Determine the [X, Y] coordinate at the center of the cell enclosing the given text.  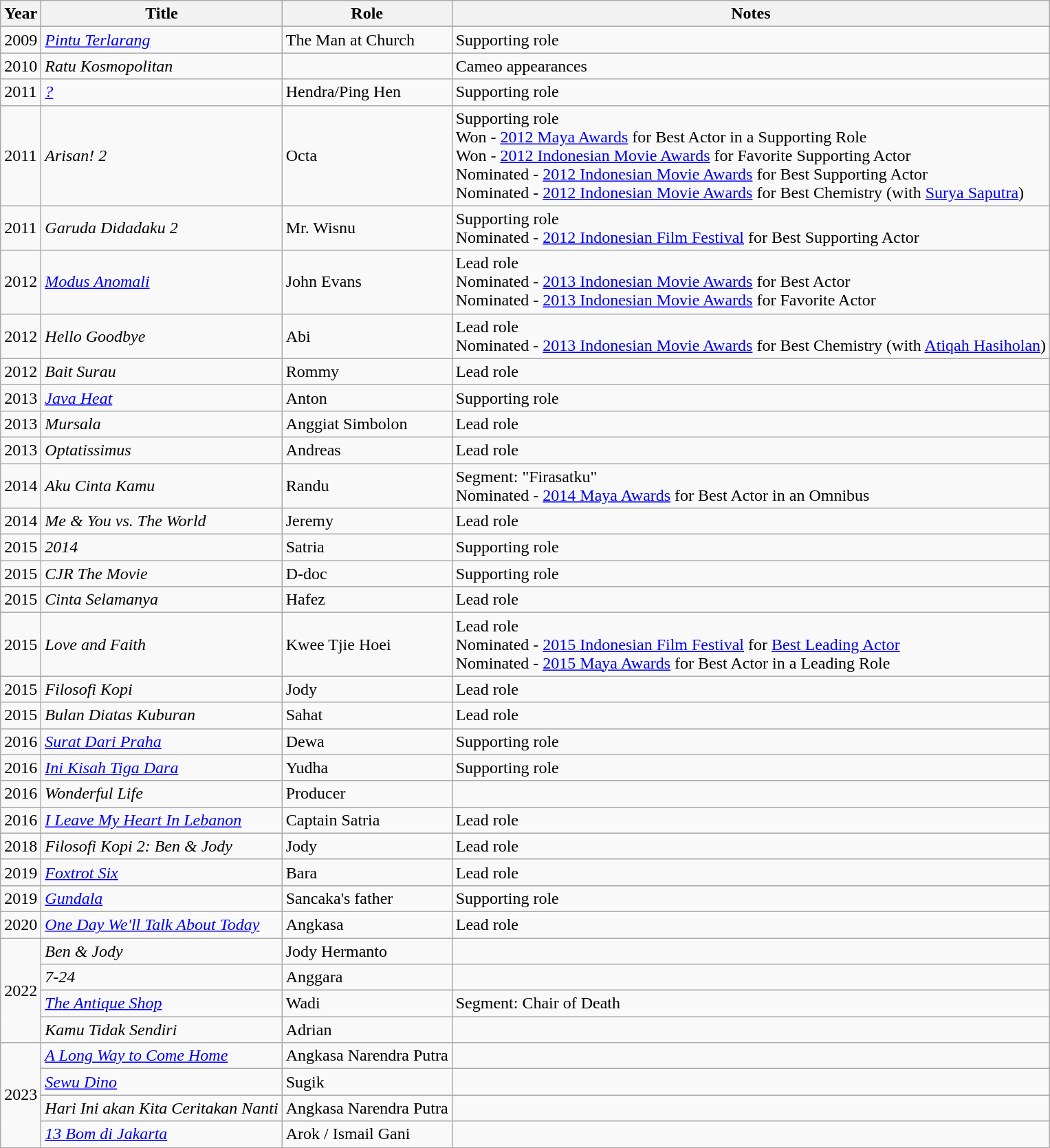
Segment: Chair of Death [751, 1004]
Java Heat [162, 398]
Sugik [367, 1082]
Wonderful Life [162, 794]
Filosofi Kopi 2: Ben & Jody [162, 846]
One Day We'll Talk About Today [162, 924]
Aku Cinta Kamu [162, 486]
Supporting roleNominated - 2012 Indonesian Film Festival for Best Supporting Actor [751, 228]
13 Bom di Jakarta [162, 1134]
2018 [21, 846]
Sewu Dino [162, 1082]
Title [162, 14]
Optatissimus [162, 450]
Ben & Jody [162, 951]
Mursala [162, 424]
Captain Satria [367, 820]
Hafez [367, 600]
Sahat [367, 715]
Love and Faith [162, 645]
Bulan Diatas Kuburan [162, 715]
Pintu Terlarang [162, 40]
Garuda Didadaku 2 [162, 228]
Ini Kisah Tiga Dara [162, 768]
Arok / Ismail Gani [367, 1134]
Lead roleNominated - 2013 Indonesian Movie Awards for Best ActorNominated - 2013 Indonesian Movie Awards for Favorite Actor [751, 282]
Segment: "Firasatku"Nominated - 2014 Maya Awards for Best Actor in an Omnibus [751, 486]
Gundala [162, 898]
2010 [21, 66]
Andreas [367, 450]
Kwee Tjie Hoei [367, 645]
Anggiat Simbolon [367, 424]
D-doc [367, 574]
Adrian [367, 1030]
Hello Goodbye [162, 336]
A Long Way to Come Home [162, 1056]
Anggara [367, 977]
Mr. Wisnu [367, 228]
Producer [367, 794]
Satria [367, 548]
Surat Dari Praha [162, 741]
Hendra/Ping Hen [367, 92]
Jody Hermanto [367, 951]
2009 [21, 40]
Arisan! 2 [162, 155]
Lead roleNominated - 2013 Indonesian Movie Awards for Best Chemistry (with Atiqah Hasiholan) [751, 336]
Octa [367, 155]
Bara [367, 872]
Notes [751, 14]
2022 [21, 990]
Kamu Tidak Sendiri [162, 1030]
Ratu Kosmopolitan [162, 66]
? [162, 92]
Wadi [367, 1004]
CJR The Movie [162, 574]
Angkasa [367, 924]
Lead roleNominated - 2015 Indonesian Film Festival for Best Leading ActorNominated - 2015 Maya Awards for Best Actor in a Leading Role [751, 645]
Abi [367, 336]
I Leave My Heart In Lebanon [162, 820]
The Man at Church [367, 40]
Hari Ini akan Kita Ceritakan Nanti [162, 1108]
Anton [367, 398]
Cinta Selamanya [162, 600]
The Antique Shop [162, 1004]
Filosofi Kopi [162, 689]
Bait Surau [162, 371]
Randu [367, 486]
Year [21, 14]
7-24 [162, 977]
Role [367, 14]
Yudha [367, 768]
Jeremy [367, 521]
Foxtrot Six [162, 872]
Dewa [367, 741]
2020 [21, 924]
Rommy [367, 371]
2023 [21, 1095]
Sancaka's father [367, 898]
John Evans [367, 282]
Modus Anomali [162, 282]
Me & You vs. The World [162, 521]
Cameo appearances [751, 66]
